Scan for the cell matching the given text and deliver its (X, Y) coordinate at center. 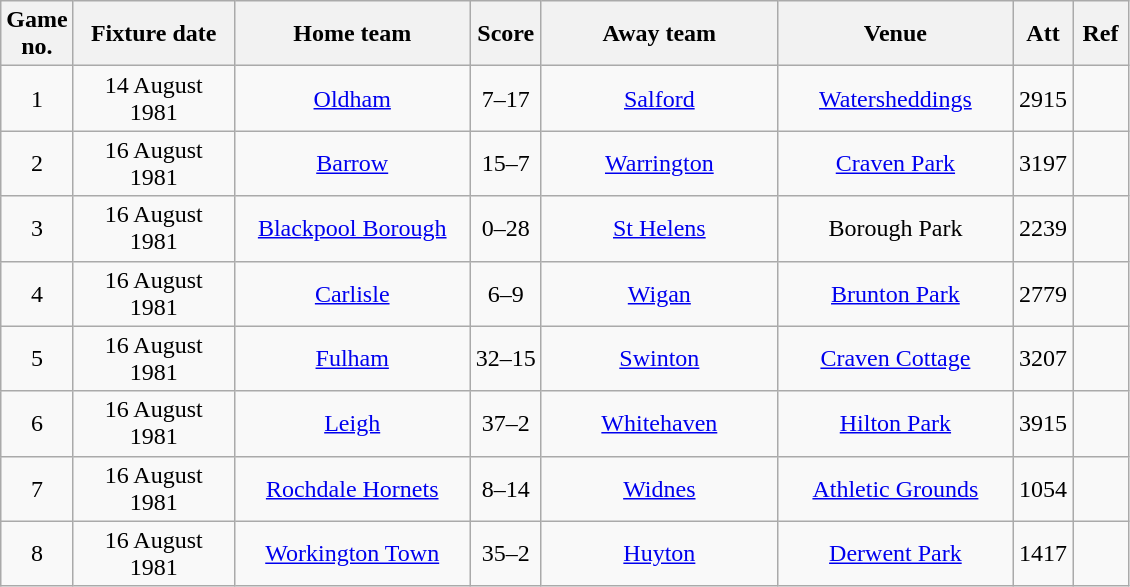
14 August 1981 (154, 98)
Att (1042, 34)
15–7 (506, 164)
3 (37, 228)
Leigh (352, 424)
Carlisle (352, 294)
1054 (1042, 488)
Rochdale Hornets (352, 488)
Away team (659, 34)
Wigan (659, 294)
35–2 (506, 554)
Home team (352, 34)
Widnes (659, 488)
2 (37, 164)
Craven Cottage (895, 358)
3915 (1042, 424)
Athletic Grounds (895, 488)
Huyton (659, 554)
3207 (1042, 358)
Barrow (352, 164)
Game no. (37, 34)
Blackpool Borough (352, 228)
Whitehaven (659, 424)
Swinton (659, 358)
2915 (1042, 98)
8–14 (506, 488)
Hilton Park (895, 424)
2779 (1042, 294)
2239 (1042, 228)
32–15 (506, 358)
Oldham (352, 98)
7–17 (506, 98)
37–2 (506, 424)
St Helens (659, 228)
Craven Park (895, 164)
Fixture date (154, 34)
6 (37, 424)
Score (506, 34)
1417 (1042, 554)
Watersheddings (895, 98)
8 (37, 554)
Salford (659, 98)
7 (37, 488)
1 (37, 98)
Warrington (659, 164)
Brunton Park (895, 294)
0–28 (506, 228)
Derwent Park (895, 554)
6–9 (506, 294)
Workington Town (352, 554)
Ref (1100, 34)
Venue (895, 34)
4 (37, 294)
3197 (1042, 164)
5 (37, 358)
Fulham (352, 358)
Borough Park (895, 228)
